Locate the cell with the specified text and output its (X, Y) center coordinate. 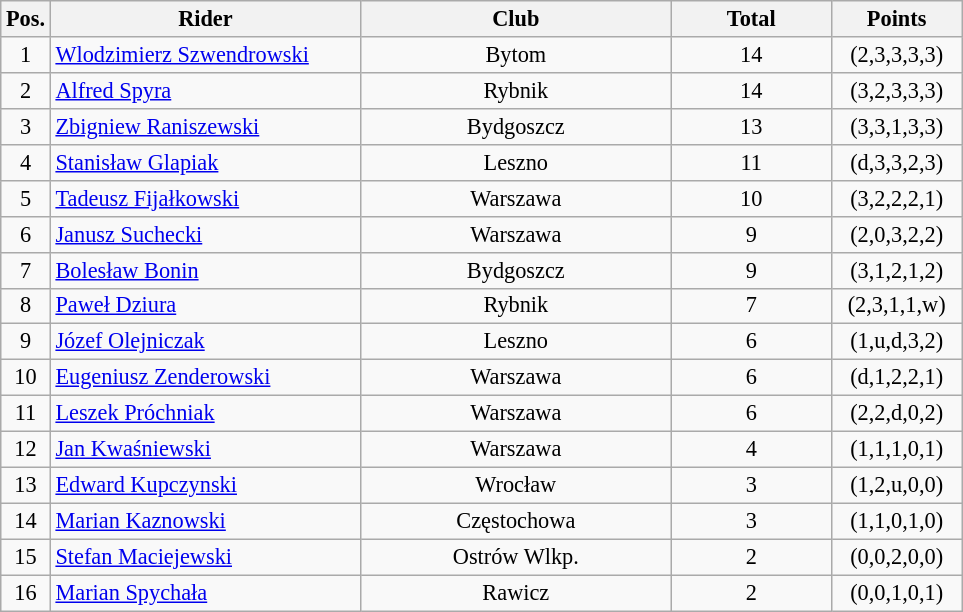
(0,0,1,0,1) (896, 593)
(1,2,u,0,0) (896, 485)
Alfred Spyra (205, 90)
Paweł Dziura (205, 306)
Częstochowa (516, 521)
Pos. (26, 19)
(d,3,3,2,3) (896, 162)
(3,2,2,2,1) (896, 198)
1 (26, 55)
Stefan Maciejewski (205, 557)
5 (26, 198)
16 (26, 593)
Janusz Suchecki (205, 234)
15 (26, 557)
Rawicz (516, 593)
(3,3,1,3,3) (896, 126)
Józef Olejniczak (205, 342)
Bolesław Bonin (205, 270)
(1,1,1,0,1) (896, 450)
Wrocław (516, 485)
(2,2,d,0,2) (896, 414)
Eugeniusz Zenderowski (205, 378)
Wlodzimierz Szwendrowski (205, 55)
Points (896, 19)
(2,0,3,2,2) (896, 234)
Tadeusz Fijałkowski (205, 198)
Edward Kupczynski (205, 485)
Bytom (516, 55)
Leszek Próchniak (205, 414)
Rider (205, 19)
(3,1,2,1,2) (896, 270)
Total (751, 19)
(d,1,2,2,1) (896, 378)
Ostrów Wlkp. (516, 557)
Stanisław Glapiak (205, 162)
Marian Kaznowski (205, 521)
Marian Spychała (205, 593)
Jan Kwaśniewski (205, 450)
(2,3,3,3,3) (896, 55)
8 (26, 306)
Club (516, 19)
(3,2,3,3,3) (896, 90)
(0,0,2,0,0) (896, 557)
(1,u,d,3,2) (896, 342)
(1,1,0,1,0) (896, 521)
(2,3,1,1,w) (896, 306)
12 (26, 450)
Zbigniew Raniszewski (205, 126)
